Pinpoint the cell where the given text exists, returning its [X, Y] midpoint coordinate. 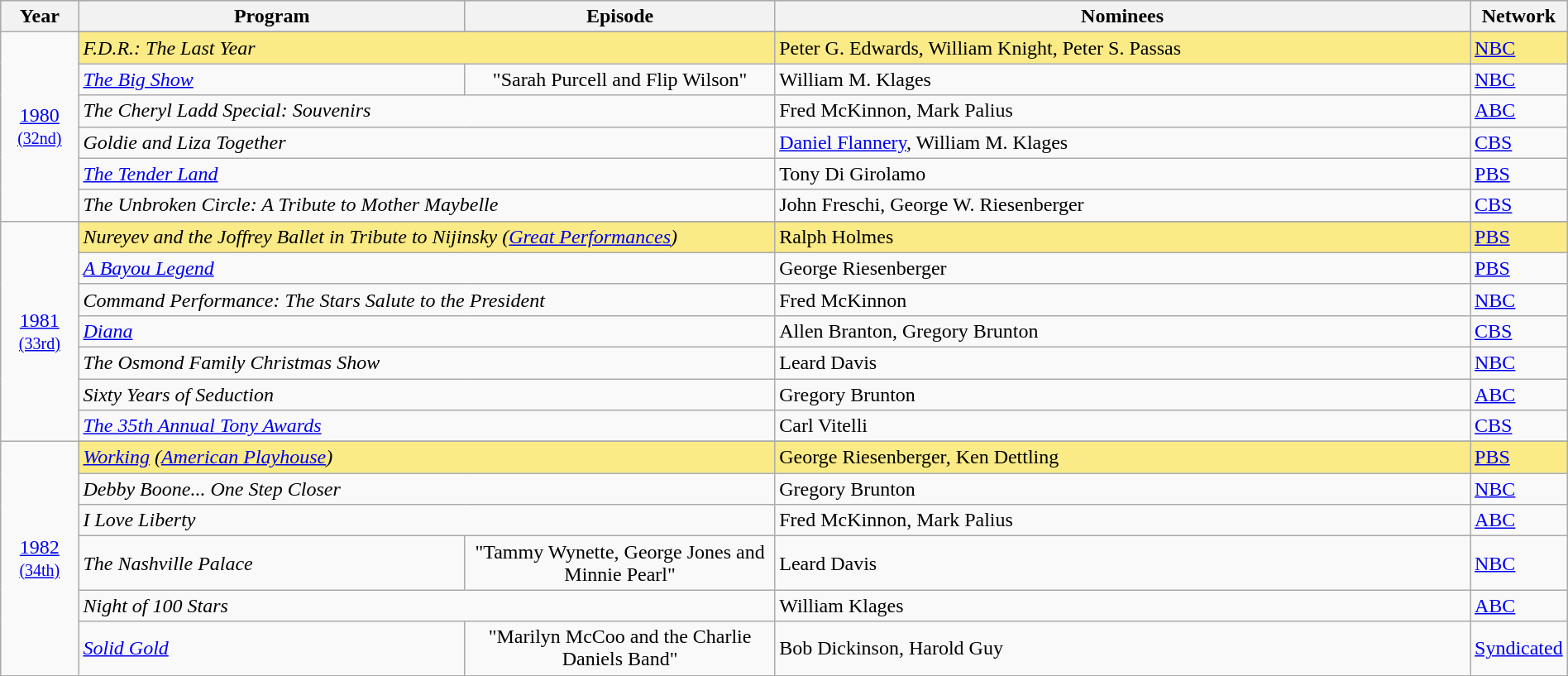
The 35th Annual Tony Awards [427, 426]
Peter G. Edwards, William Knight, Peter S. Passas [1123, 48]
Carl Vitelli [1123, 426]
Network [1519, 17]
Year [40, 17]
Allen Branton, Gregory Brunton [1123, 331]
Ralph Holmes [1123, 237]
Nominees [1123, 17]
William M. Klages [1123, 79]
Episode [619, 17]
1980(32nd) [40, 127]
George Riesenberger, Ken Dettling [1123, 458]
A Bayou Legend [427, 268]
Syndicated [1519, 649]
The Tender Land [427, 174]
The Cheryl Ladd Special: Souvenirs [427, 111]
Bob Dickinson, Harold Guy [1123, 649]
The Osmond Family Christmas Show [427, 362]
John Freschi, George W. Riesenberger [1123, 205]
F.D.R.: The Last Year [427, 48]
William Klages [1123, 606]
Tony Di Girolamo [1123, 174]
Program [272, 17]
Night of 100 Stars [427, 606]
"Tammy Wynette, George Jones and Minnie Pearl" [619, 563]
Goldie and Liza Together [427, 142]
The Unbroken Circle: A Tribute to Mother Maybelle [427, 205]
1982(34th) [40, 559]
Command Performance: The Stars Salute to the President [427, 300]
Working (American Playhouse) [427, 458]
I Love Liberty [427, 520]
The Nashville Palace [272, 563]
Debby Boone... One Step Closer [427, 489]
Daniel Flannery, William M. Klages [1123, 142]
1981(33rd) [40, 331]
George Riesenberger [1123, 268]
Fred McKinnon [1123, 300]
The Big Show [272, 79]
Diana [427, 331]
"Sarah Purcell and Flip Wilson" [619, 79]
Solid Gold [272, 649]
Nureyev and the Joffrey Ballet in Tribute to Nijinsky (Great Performances) [427, 237]
Sixty Years of Seduction [427, 395]
"Marilyn McCoo and the Charlie Daniels Band" [619, 649]
